Output the [X, Y] coordinate of the center of the cell containing the given text.  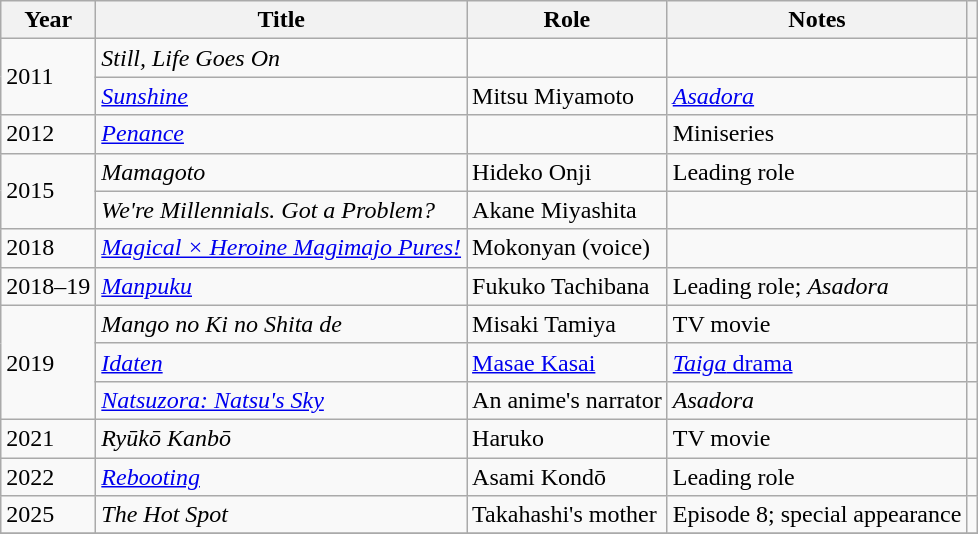
Masae Kasai [568, 362]
Haruko [568, 438]
Akane Miyashita [568, 210]
2022 [48, 477]
Misaki Tamiya [568, 324]
Year [48, 20]
Idaten [282, 362]
Mango no Ki no Shita de [282, 324]
2018–19 [48, 286]
Notes [817, 20]
We're Millennials. Got a Problem? [282, 210]
Mamagoto [282, 172]
Asami Kondō [568, 477]
2019 [48, 362]
Mokonyan (voice) [568, 248]
Miniseries [817, 134]
Still, Life Goes On [282, 58]
Taiga drama [817, 362]
Takahashi's mother [568, 515]
Mitsu Miyamoto [568, 96]
Sunshine [282, 96]
2015 [48, 191]
Rebooting [282, 477]
Natsuzora: Natsu's Sky [282, 400]
2011 [48, 77]
Leading role; Asadora [817, 286]
Manpuku [282, 286]
Role [568, 20]
2018 [48, 248]
Ryūkō Kanbō [282, 438]
Episode 8; special appearance [817, 515]
Fukuko Tachibana [568, 286]
2025 [48, 515]
2021 [48, 438]
Hideko Onji [568, 172]
Title [282, 20]
The Hot Spot [282, 515]
Penance [282, 134]
An anime's narrator [568, 400]
2012 [48, 134]
Magical × Heroine Magimajo Pures! [282, 248]
